For the text-containing cell, return its midpoint in (X, Y) coordinate format. 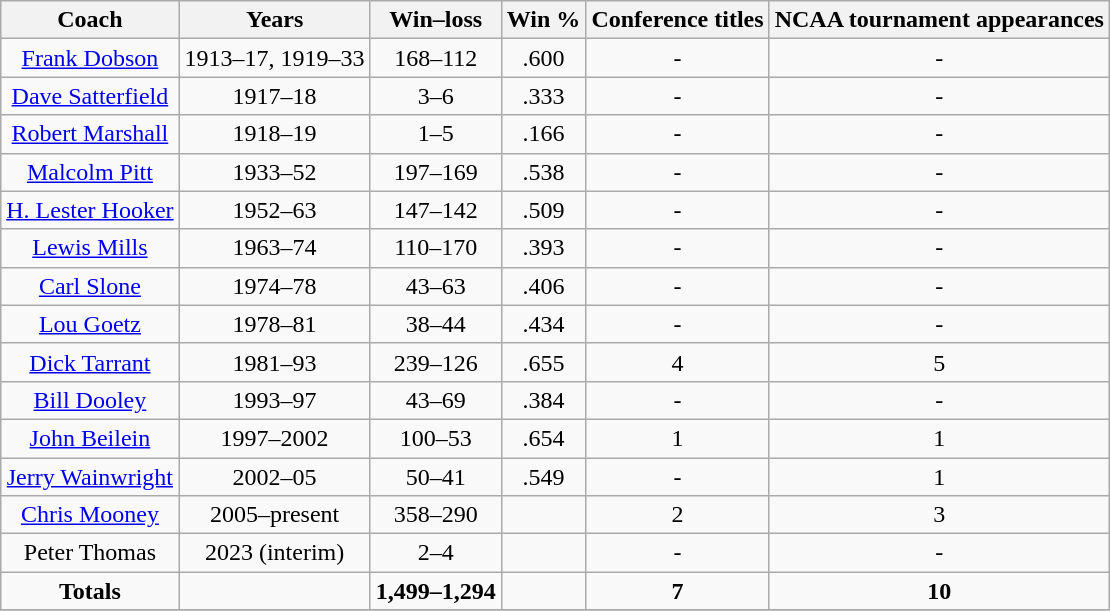
.434 (544, 324)
H. Lester Hooker (90, 210)
Lewis Mills (90, 248)
1913–17, 1919–33 (274, 58)
43–63 (436, 286)
1981–93 (274, 362)
197–169 (436, 172)
2023 (interim) (274, 553)
3 (939, 515)
7 (678, 591)
NCAA tournament appearances (939, 20)
38–44 (436, 324)
168–112 (436, 58)
2–4 (436, 553)
.509 (544, 210)
100–53 (436, 438)
Lou Goetz (90, 324)
4 (678, 362)
.600 (544, 58)
239–126 (436, 362)
2 (678, 515)
Conference titles (678, 20)
John Beilein (90, 438)
.166 (544, 134)
.333 (544, 96)
1997–2002 (274, 438)
1933–52 (274, 172)
.538 (544, 172)
.406 (544, 286)
Jerry Wainwright (90, 477)
1,499–1,294 (436, 591)
110–170 (436, 248)
10 (939, 591)
Bill Dooley (90, 400)
Dave Satterfield (90, 96)
.655 (544, 362)
1974–78 (274, 286)
.654 (544, 438)
.549 (544, 477)
1993–97 (274, 400)
Win–loss (436, 20)
3–6 (436, 96)
Coach (90, 20)
147–142 (436, 210)
358–290 (436, 515)
Frank Dobson (90, 58)
.384 (544, 400)
.393 (544, 248)
Malcolm Pitt (90, 172)
1917–18 (274, 96)
1963–74 (274, 248)
Chris Mooney (90, 515)
2005–present (274, 515)
50–41 (436, 477)
1952–63 (274, 210)
43–69 (436, 400)
Peter Thomas (90, 553)
Win % (544, 20)
5 (939, 362)
1918–19 (274, 134)
Totals (90, 591)
1978–81 (274, 324)
1–5 (436, 134)
Carl Slone (90, 286)
Years (274, 20)
Dick Tarrant (90, 362)
Robert Marshall (90, 134)
2002–05 (274, 477)
